Capture the cell that displays the provided text and extract its (x, y) central coordinate. 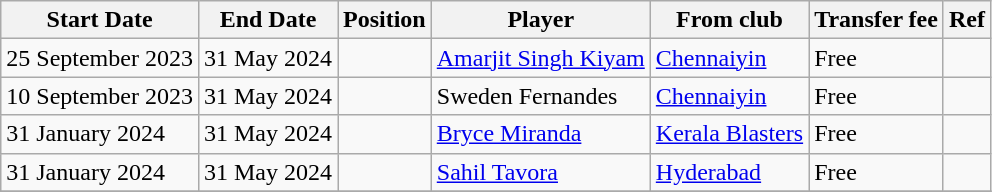
Kerala Blasters (729, 134)
Player (540, 20)
From club (729, 20)
Bryce Miranda (540, 134)
Transfer fee (876, 20)
Amarjit Singh Kiyam (540, 58)
Position (385, 20)
Sweden Fernandes (540, 96)
Hyderabad (729, 172)
End Date (268, 20)
Sahil Tavora (540, 172)
Start Date (100, 20)
Ref (966, 20)
25 September 2023 (100, 58)
10 September 2023 (100, 96)
